Extract the [X, Y] coordinate from the center of the cell holding the provided text.  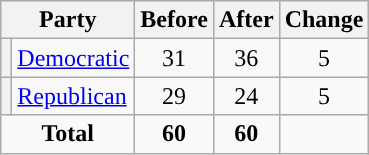
29 [174, 96]
Change [324, 20]
24 [246, 96]
Democratic [74, 58]
Before [174, 20]
31 [174, 58]
Republican [74, 96]
After [246, 20]
Party [68, 20]
Total [68, 134]
36 [246, 58]
